Find where the given text appears and provide that cell's center as [x, y] coordinate. 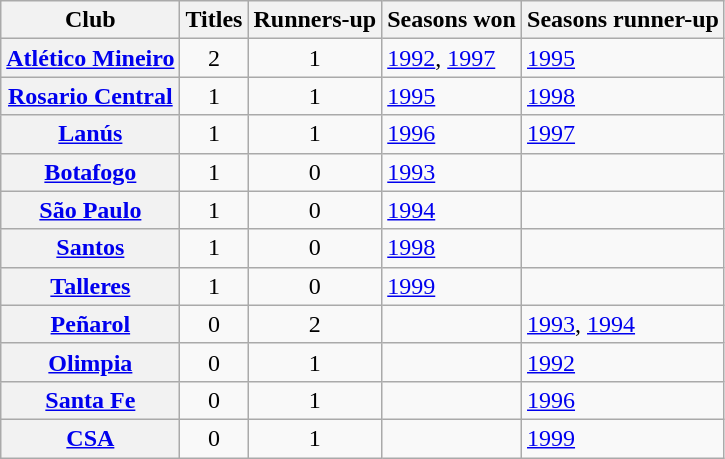
1993 [452, 172]
Runners-up [315, 20]
Botafogo [90, 172]
1993, 1994 [624, 324]
Lanús [90, 134]
1992, 1997 [452, 58]
Atlético Mineiro [90, 58]
São Paulo [90, 210]
Seasons won [452, 20]
Seasons runner-up [624, 20]
CSA [90, 438]
Talleres [90, 286]
Rosario Central [90, 96]
1994 [452, 210]
Santos [90, 248]
Titles [214, 20]
Club [90, 20]
1997 [624, 134]
Peñarol [90, 324]
1992 [624, 362]
Santa Fe [90, 400]
Olimpia [90, 362]
